Find where the given text appears and provide that cell's center as [X, Y] coordinate. 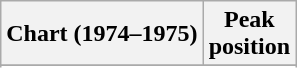
Chart (1974–1975) [102, 34]
Peakposition [249, 34]
